Determine the [x, y] coordinate at the center of the cell enclosing the given text.  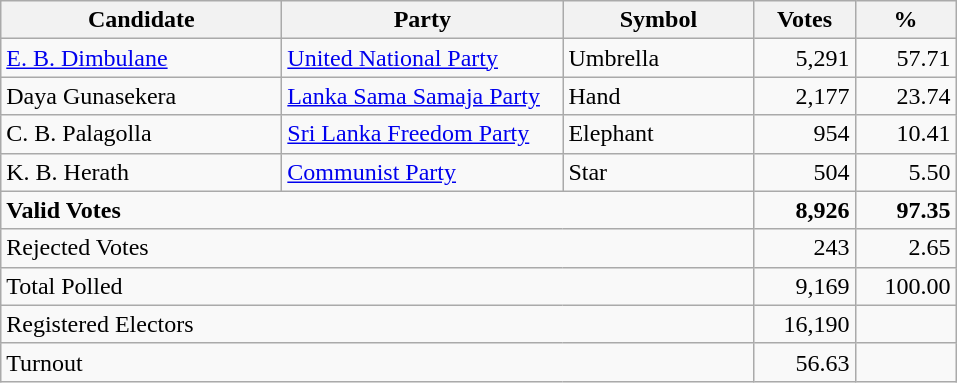
Star [658, 172]
Votes [804, 20]
9,169 [804, 286]
Registered Electors [378, 324]
10.41 [906, 134]
Turnout [378, 362]
Valid Votes [378, 210]
Symbol [658, 20]
Candidate [142, 20]
100.00 [906, 286]
Hand [658, 96]
2,177 [804, 96]
Lanka Sama Samaja Party [422, 96]
Total Polled [378, 286]
5.50 [906, 172]
2.65 [906, 248]
23.74 [906, 96]
Umbrella [658, 58]
243 [804, 248]
Sri Lanka Freedom Party [422, 134]
% [906, 20]
56.63 [804, 362]
Rejected Votes [378, 248]
Communist Party [422, 172]
Daya Gunasekera [142, 96]
504 [804, 172]
Elephant [658, 134]
57.71 [906, 58]
United National Party [422, 58]
K. B. Herath [142, 172]
5,291 [804, 58]
C. B. Palagolla [142, 134]
97.35 [906, 210]
8,926 [804, 210]
16,190 [804, 324]
Party [422, 20]
E. B. Dimbulane [142, 58]
954 [804, 134]
